Extract the [x, y] coordinate from the center of the cell holding the provided text.  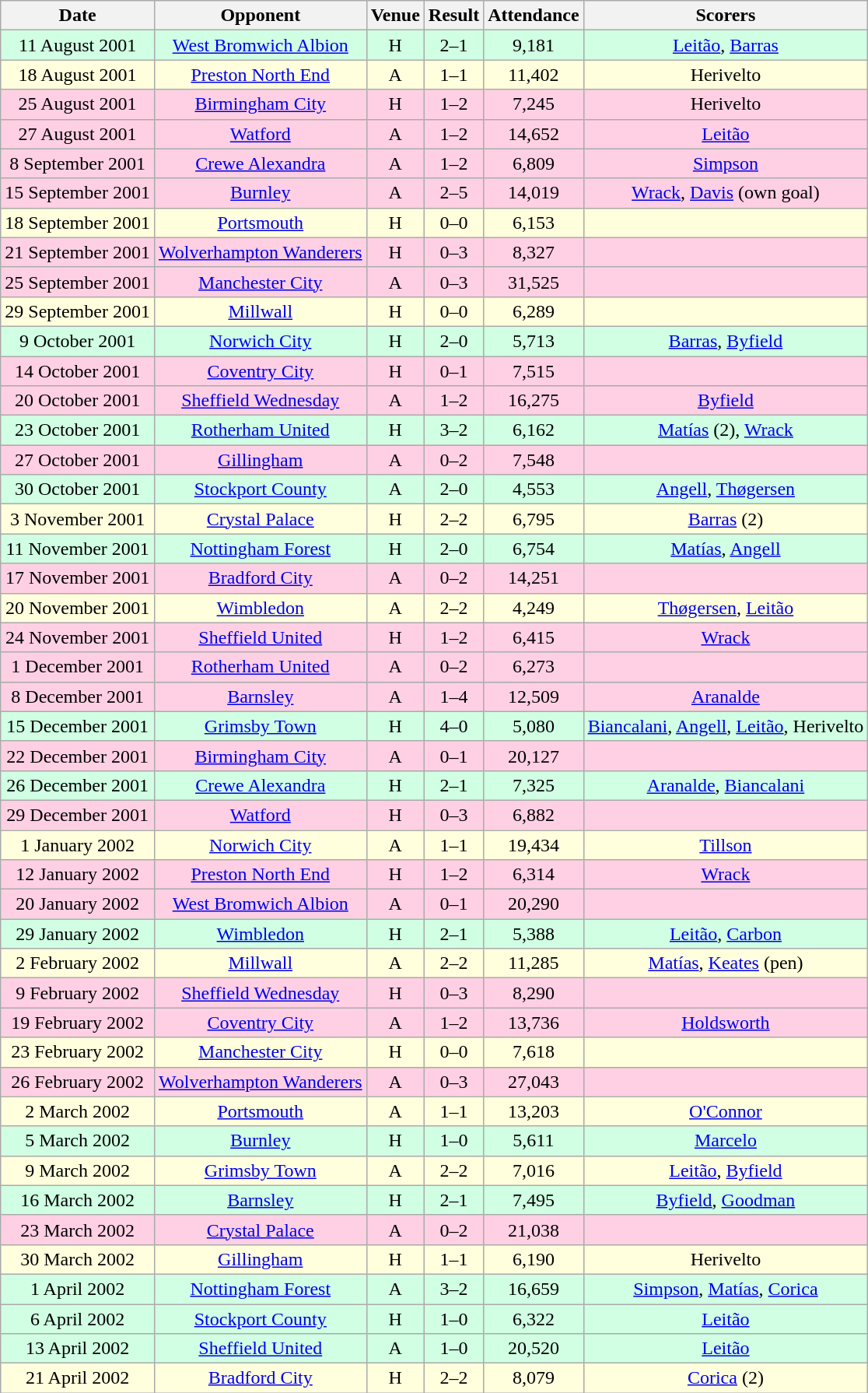
7,016 [534, 1170]
6,795 [534, 519]
19 February 2002 [78, 1023]
5,611 [534, 1141]
13 April 2002 [78, 1349]
Corica (2) [726, 1378]
Holdsworth [726, 1023]
1 January 2002 [78, 844]
12,509 [534, 696]
7,245 [534, 104]
2–5 [453, 193]
5,388 [534, 934]
31,525 [534, 282]
23 October 2001 [78, 430]
7,515 [534, 371]
16,659 [534, 1289]
2 February 2002 [78, 963]
8,327 [534, 252]
6,153 [534, 223]
23 March 2002 [78, 1230]
Matías, Angell [726, 549]
6,882 [534, 815]
15 September 2001 [78, 193]
1–4 [453, 696]
6,190 [534, 1259]
1 December 2001 [78, 667]
14 October 2001 [78, 371]
Matías, Keates (pen) [726, 963]
26 December 2001 [78, 785]
7,325 [534, 785]
Leitão, Byfield [726, 1170]
7,618 [534, 1052]
4,553 [534, 489]
27,043 [534, 1082]
18 August 2001 [78, 75]
Wrack, Davis (own goal) [726, 193]
30 March 2002 [78, 1259]
4,249 [534, 608]
20 October 2001 [78, 401]
8,079 [534, 1378]
19,434 [534, 844]
8 September 2001 [78, 163]
O'Connor [726, 1111]
14,019 [534, 193]
23 February 2002 [78, 1052]
Opponent [260, 16]
11,285 [534, 963]
25 August 2001 [78, 104]
21 September 2001 [78, 252]
6,415 [534, 637]
Angell, Thøgersen [726, 489]
6,273 [534, 667]
29 September 2001 [78, 311]
Barras (2) [726, 519]
14,251 [534, 578]
21 April 2002 [78, 1378]
Venue [395, 16]
Biancalani, Angell, Leitão, Herivelto [726, 726]
7,548 [534, 460]
6,322 [534, 1319]
Scorers [726, 16]
Tillson [726, 844]
2 March 2002 [78, 1111]
Matías (2), Wrack [726, 430]
16 March 2002 [78, 1200]
6,289 [534, 311]
21,038 [534, 1230]
11 November 2001 [78, 549]
Aranalde, Biancalani [726, 785]
26 February 2002 [78, 1082]
20 November 2001 [78, 608]
8,290 [534, 993]
Byfield [726, 401]
Leitão, Carbon [726, 934]
29 January 2002 [78, 934]
11,402 [534, 75]
Barras, Byfield [726, 341]
Date [78, 16]
Byfield, Goodman [726, 1200]
20,127 [534, 756]
Aranalde [726, 696]
5,713 [534, 341]
14,652 [534, 134]
5 March 2002 [78, 1141]
Leitão, Barras [726, 45]
18 September 2001 [78, 223]
6,162 [534, 430]
1 April 2002 [78, 1289]
27 August 2001 [78, 134]
Attendance [534, 16]
6,314 [534, 875]
13,736 [534, 1023]
20,520 [534, 1349]
8 December 2001 [78, 696]
29 December 2001 [78, 815]
20 January 2002 [78, 904]
3 November 2001 [78, 519]
4–0 [453, 726]
5,080 [534, 726]
6,809 [534, 163]
27 October 2001 [78, 460]
17 November 2001 [78, 578]
30 October 2001 [78, 489]
9 October 2001 [78, 341]
16,275 [534, 401]
25 September 2001 [78, 282]
22 December 2001 [78, 756]
15 December 2001 [78, 726]
9 February 2002 [78, 993]
6 April 2002 [78, 1319]
12 January 2002 [78, 875]
13,203 [534, 1111]
24 November 2001 [78, 637]
9 March 2002 [78, 1170]
9,181 [534, 45]
20,290 [534, 904]
Simpson [726, 163]
11 August 2001 [78, 45]
Result [453, 16]
Simpson, Matías, Corica [726, 1289]
Thøgersen, Leitão [726, 608]
6,754 [534, 549]
Marcelo [726, 1141]
7,495 [534, 1200]
